Provide the (X, Y) coordinate of the cell's center where the given text is located.  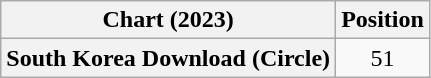
Chart (2023) (168, 20)
South Korea Download (Circle) (168, 58)
51 (383, 58)
Position (383, 20)
